Identify which cell holds the provided text, then report its (X, Y) central coordinate. 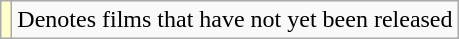
Denotes films that have not yet been released (235, 20)
